Provide the [x, y] coordinate of the cell's center where the given text is located.  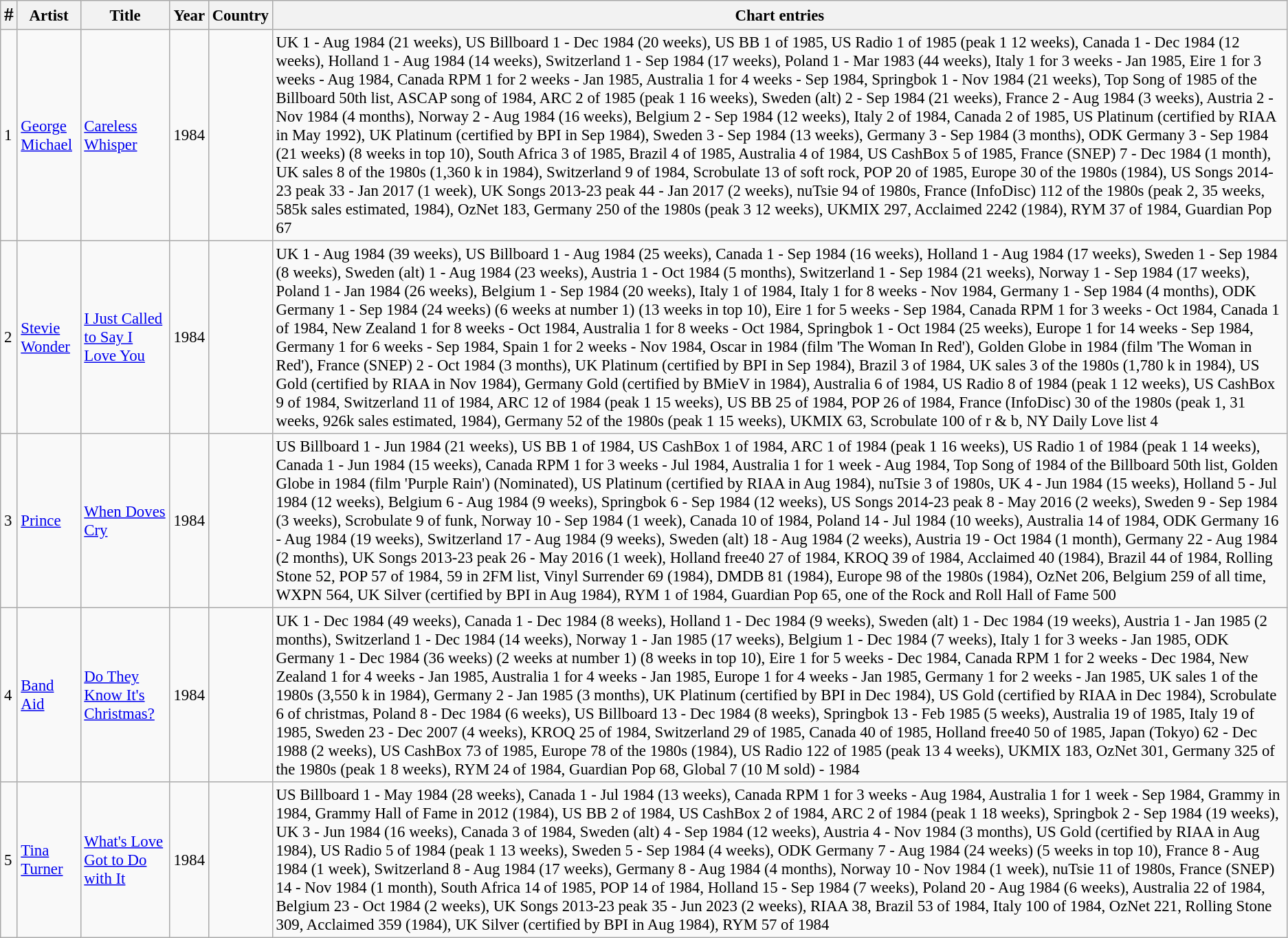
Year [189, 15]
4 [9, 695]
Stevie Wonder [49, 338]
1 [9, 135]
Artist [49, 15]
Tina Turner [49, 860]
Prince [49, 521]
5 [9, 860]
Chart entries [779, 15]
Do They Know It's Christmas? [125, 695]
Country [241, 15]
Band Aid [49, 695]
Title [125, 15]
When Doves Cry [125, 521]
2 [9, 338]
George Michael [49, 135]
What's Love Got to Do with It [125, 860]
# [9, 15]
I Just Called to Say I Love You [125, 338]
Careless Whisper [125, 135]
3 [9, 521]
